Output the (X, Y) coordinate of the center of the cell containing the given text.  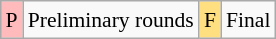
F (210, 20)
Final (248, 20)
P (11, 20)
Preliminary rounds (111, 20)
